Extract the [X, Y] coordinate from the center of the cell holding the provided text.  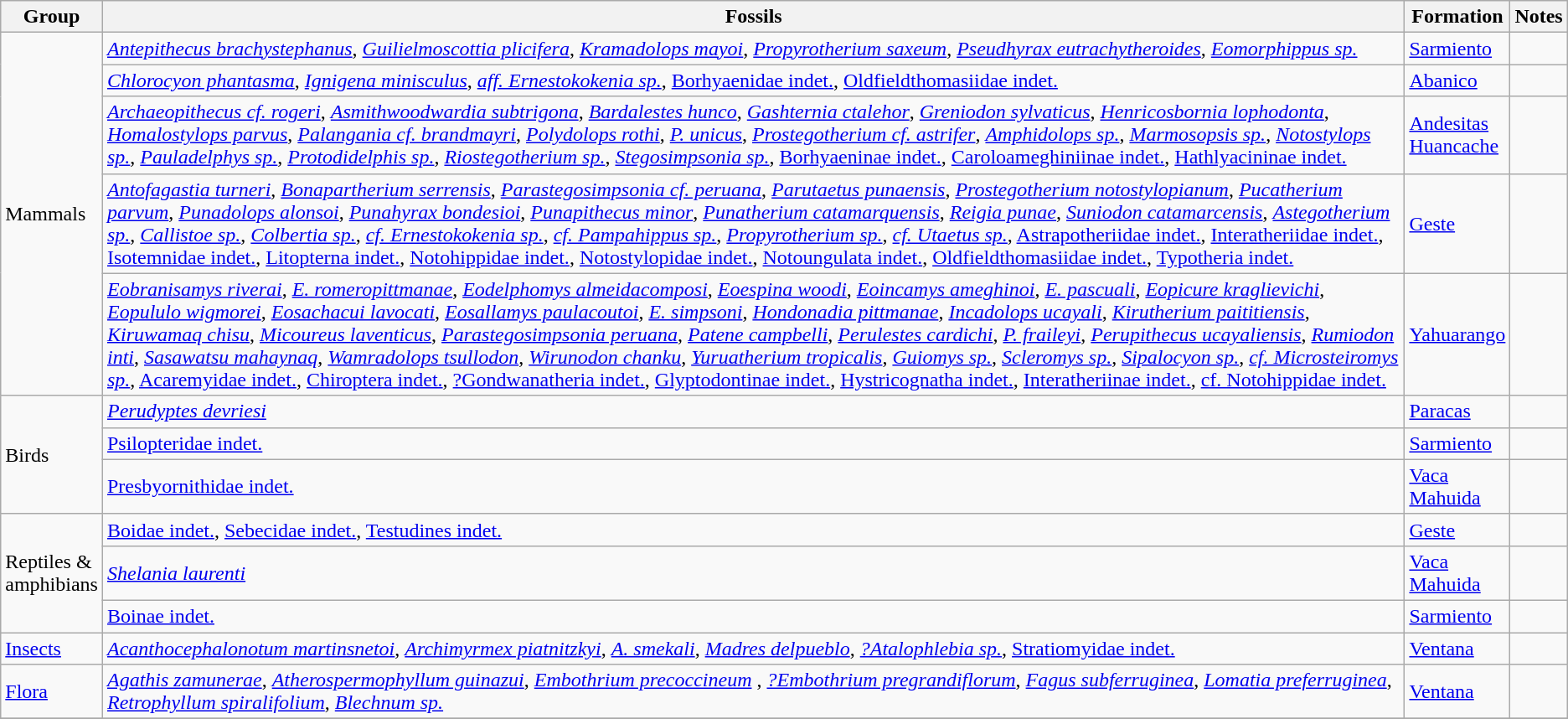
Chlorocyon phantasma, Ignigena minisculus, aff. Ernestokokenia sp., Borhyaenidae indet., Oldfieldthomasiidae indet. [753, 80]
Group [52, 17]
Presbyornithidae indet. [753, 486]
Perudyptes devriesi [753, 411]
Fossils [753, 17]
Abanico [1457, 80]
Acanthocephalonotum martinsnetoi, Archimyrmex piatnitzkyi, A. smekali, Madres delpueblo, ?Atalophlebia sp., Stratiomyidae indet. [753, 648]
Birds [52, 454]
Yahuarango [1457, 334]
Reptiles &amphibians [52, 573]
Mammals [52, 215]
Psilopteridae indet. [753, 443]
Antepithecus brachystephanus, Guilielmoscottia plicifera, Kramadolops mayoi, Propyrotherium saxeum, Pseudhyrax eutrachytheroides, Eomorphippus sp. [753, 49]
Notes [1539, 17]
Formation [1457, 17]
Boidae indet., Sebecidae indet., Testudines indet. [753, 530]
Boinae indet. [753, 616]
Paracas [1457, 411]
AndesitasHuancache [1457, 135]
Insects [52, 648]
Flora [52, 692]
Shelania laurenti [753, 573]
